Locate the cell with the specified text and output its [x, y] center coordinate. 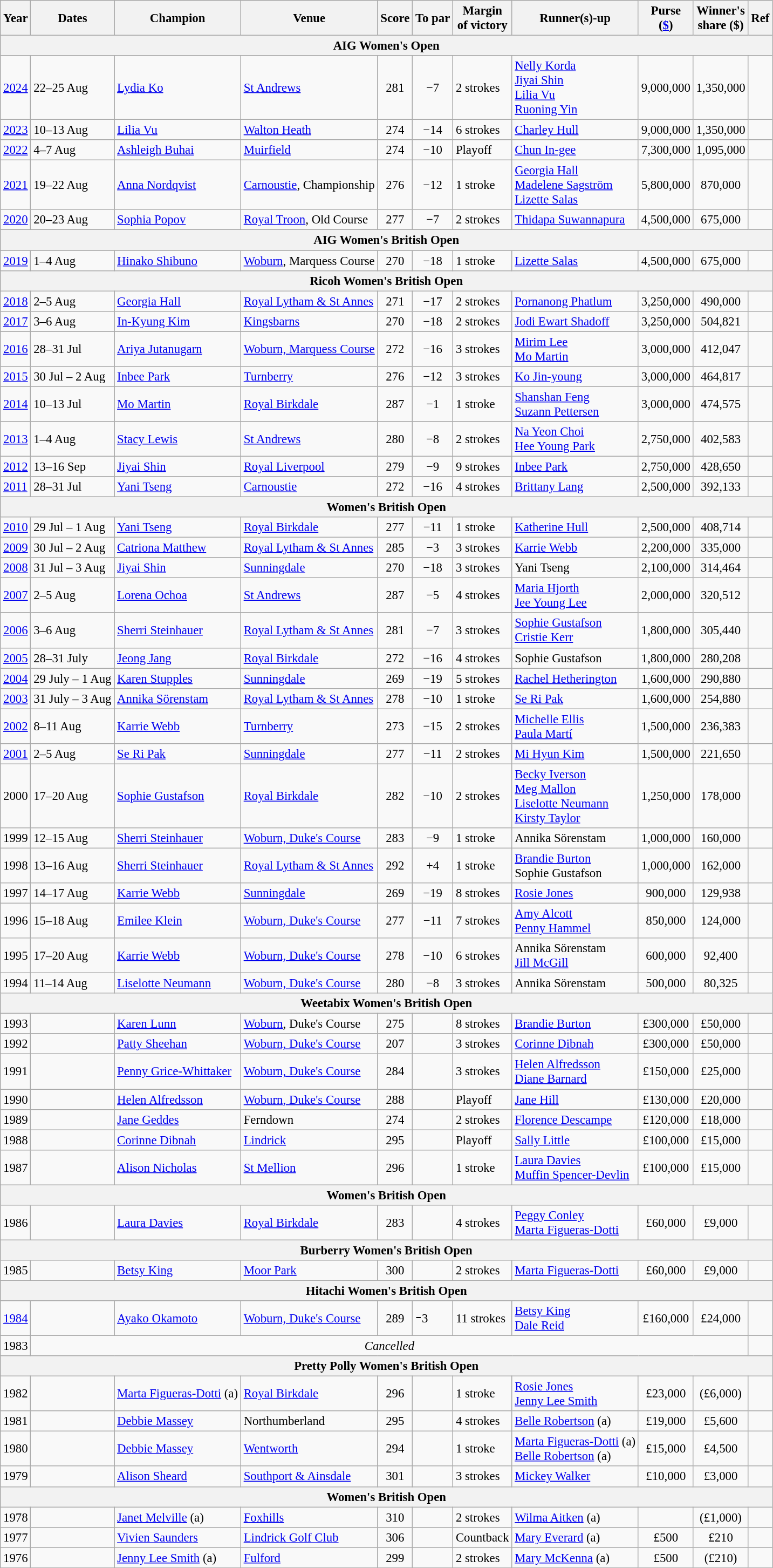
5,800,000 [666, 185]
Anna Nordqvist [178, 185]
Jodi Ewart Shadoff [575, 321]
Lilia Vu [178, 130]
Pretty Polly Women's British Open [386, 1366]
2020 [16, 220]
500,000 [666, 983]
Alison Nicholas [178, 1167]
−17 [433, 301]
Brandie Burton Sophie Gustafson [575, 866]
Vivien Saunders [178, 1537]
Lydia Ko [178, 87]
Laura Davies Muffin Spencer-Devlin [575, 1167]
1981 [16, 1421]
1988 [16, 1140]
Karen Lunn [178, 1024]
2019 [16, 261]
2021 [16, 185]
To par [433, 18]
Ashleigh Buhai [178, 150]
Betsy King [178, 1271]
Chun In-gee [575, 150]
92,400 [721, 955]
28–31 July [72, 658]
2,200,000 [666, 548]
2012 [16, 466]
Nelly Korda Jiyai Shin Lilia Vu Ruoning Yin [575, 87]
7,300,000 [666, 150]
In-Kyung Kim [178, 321]
1977 [16, 1537]
2013 [16, 439]
280,208 [721, 658]
300 [395, 1271]
2000 [16, 796]
£4,500 [721, 1449]
(£210) [721, 1558]
314,464 [721, 568]
Ferndown [309, 1119]
20–23 Aug [72, 220]
292 [395, 866]
−1 [433, 404]
504,821 [721, 321]
29 Jul – 1 Aug [72, 527]
Wentworth [309, 1449]
Mirim Lee Mo Martin [575, 349]
−5 [433, 596]
271 [395, 301]
Georgia Hall Madelene Sagström Lizette Salas [575, 185]
£20,000 [721, 1099]
Emilee Klein [178, 921]
1994 [16, 983]
Janet Melville (a) [178, 1517]
AIG Women's Open [386, 46]
Score [395, 18]
Catriona Matthew [178, 548]
2009 [16, 548]
£25,000 [721, 1072]
£130,000 [666, 1099]
£24,000 [721, 1318]
1999 [16, 838]
£150,000 [666, 1072]
2006 [16, 630]
221,650 [721, 754]
Royal Troon, Old Course [309, 220]
−3 [433, 548]
288 [395, 1099]
2017 [16, 321]
£3,000 [721, 1477]
2,000,000 [666, 596]
Marta Figueras-Dotti (a) Belle Robertson (a) [575, 1449]
1990 [16, 1099]
412,047 [721, 349]
1998 [16, 866]
320,512 [721, 596]
2022 [16, 150]
Peggy Conley Marta Figueras-Dotti [575, 1223]
2,100,000 [666, 568]
490,000 [721, 301]
279 [395, 466]
1,250,000 [666, 796]
St Mellion [309, 1167]
1984 [16, 1318]
£10,000 [666, 1477]
306 [395, 1537]
Countback [482, 1537]
Katherine Hull [575, 527]
Wilma Aitken (a) [575, 1517]
15–18 Aug [72, 921]
Hitachi Women's British Open [386, 1291]
£210 [721, 1537]
£160,000 [666, 1318]
Patty Sheehan [178, 1044]
2015 [16, 377]
(£1,000) [721, 1517]
−14 [433, 130]
1993 [16, 1024]
236,383 [721, 727]
Carnoustie [309, 487]
Penny Grice-Whittaker [178, 1072]
160,000 [721, 838]
Belle Robertson (a) [575, 1421]
Southport & Ainsdale [309, 1477]
1979 [16, 1477]
1,095,000 [721, 150]
Sophie Gustafson Cristie Kerr [575, 630]
Kingsbarns [309, 321]
11 strokes [482, 1318]
1992 [16, 1044]
ｰ3 [433, 1318]
162,000 [721, 866]
Hinako Shibuno [178, 261]
Dates [72, 18]
301 [395, 1477]
Liselotte Neumann [178, 983]
£5,600 [721, 1421]
392,133 [721, 487]
Foxhills [309, 1517]
850,000 [666, 921]
Georgia Hall [178, 301]
Ayako Okamoto [178, 1318]
Mi Hyun Kim [575, 754]
2023 [16, 130]
Northumberland [309, 1421]
Marginof victory [482, 18]
Laura Davies [178, 1223]
Thidapa Suwannapura [575, 220]
2024 [16, 87]
2008 [16, 568]
Pornanong Phatlum [575, 301]
Jenny Lee Smith (a) [178, 1558]
1995 [16, 955]
Rachel Hetherington [575, 678]
(£6,000) [721, 1394]
335,000 [721, 548]
129,938 [721, 893]
474,575 [721, 404]
2014 [16, 404]
10–13 Aug [72, 130]
£23,000 [666, 1394]
Betsy King Dale Reid [575, 1318]
Mickey Walker [575, 1477]
4–7 Aug [72, 150]
Ref [761, 18]
290,880 [721, 678]
Year [16, 18]
Shanshan Feng Suzann Pettersen [575, 404]
Charley Hull [575, 130]
Carnoustie, Championship [309, 185]
1983 [16, 1346]
Jane Geddes [178, 1119]
£19,000 [666, 1421]
7 strokes [482, 921]
310 [395, 1517]
1976 [16, 1558]
Alison Sheard [178, 1477]
2002 [16, 727]
Lindrick [309, 1140]
Sophia Popov [178, 220]
Annika Sörenstam Jill McGill [575, 955]
870,000 [721, 185]
10–13 Jul [72, 404]
22–25 Aug [72, 87]
Florence Descampe [575, 1119]
Royal Liverpool [309, 466]
Mo Martin [178, 404]
464,817 [721, 377]
Maria Hjorth Jee Young Lee [575, 596]
Walton Heath [309, 130]
1996 [16, 921]
Sally Little [575, 1140]
31 Jul – 3 Aug [72, 568]
11–14 Aug [72, 983]
2010 [16, 527]
Ko Jin-young [575, 377]
2003 [16, 698]
14–17 Aug [72, 893]
−15 [433, 727]
305,440 [721, 630]
Helen Alfredsson [178, 1099]
1985 [16, 1271]
408,714 [721, 527]
Fulford [309, 1558]
9 strokes [482, 466]
Muirfield [309, 150]
124,000 [721, 921]
+4 [433, 866]
Brandie Burton [575, 1024]
Marta Figueras-Dotti (a) [178, 1394]
1982 [16, 1394]
Brittany Lang [575, 487]
Lizette Salas [575, 261]
2016 [16, 349]
289 [395, 1318]
1987 [16, 1167]
178,000 [721, 796]
285 [395, 548]
900,000 [666, 893]
2007 [16, 596]
600,000 [666, 955]
Michelle Ellis Paula Martí [575, 727]
Rosie Jones [575, 893]
284 [395, 1072]
Ricoh Women's British Open [386, 281]
29 July – 1 Aug [72, 678]
Jane Hill [575, 1099]
2018 [16, 301]
£120,000 [666, 1119]
1991 [16, 1072]
Winner'sshare ($) [721, 18]
Na Yeon Choi Hee Young Park [575, 439]
12–15 Aug [72, 838]
Stacy Lewis [178, 439]
Lorena Ochoa [178, 596]
8–11 Aug [72, 727]
19–22 Aug [72, 185]
1980 [16, 1449]
AIG Women's British Open [386, 240]
Cancelled [389, 1346]
Burberry Women's British Open [386, 1250]
402,583 [721, 439]
299 [395, 1558]
1997 [16, 893]
254,880 [721, 698]
13–16 Sep [72, 466]
207 [395, 1044]
2001 [16, 754]
1986 [16, 1223]
Marta Figueras-Dotti [575, 1271]
Jeong Jang [178, 658]
80,325 [721, 983]
428,650 [721, 466]
Helen Alfredsson Diane Barnard [575, 1072]
13–16 Aug [72, 866]
Moor Park [309, 1271]
1989 [16, 1119]
£18,000 [721, 1119]
1978 [16, 1517]
2011 [16, 487]
Ariya Jutanugarn [178, 349]
294 [395, 1449]
275 [395, 1024]
Rosie Jones Jenny Lee Smith [575, 1394]
282 [395, 796]
Becky Iverson Meg Mallon Liselotte Neumann Kirsty Taylor [575, 796]
Karen Stupples [178, 678]
Amy Alcott Penny Hammel [575, 921]
Weetabix Women's British Open [386, 1003]
Mary McKenna (a) [575, 1558]
Lindrick Golf Club [309, 1537]
273 [395, 727]
2004 [16, 678]
31 July – 3 Aug [72, 698]
Runner(s)-up [575, 18]
Champion [178, 18]
Purse($) [666, 18]
5 strokes [482, 678]
Mary Everard (a) [575, 1537]
2005 [16, 658]
Venue [309, 18]
